Return [X, Y] of the center of cell containing provided text 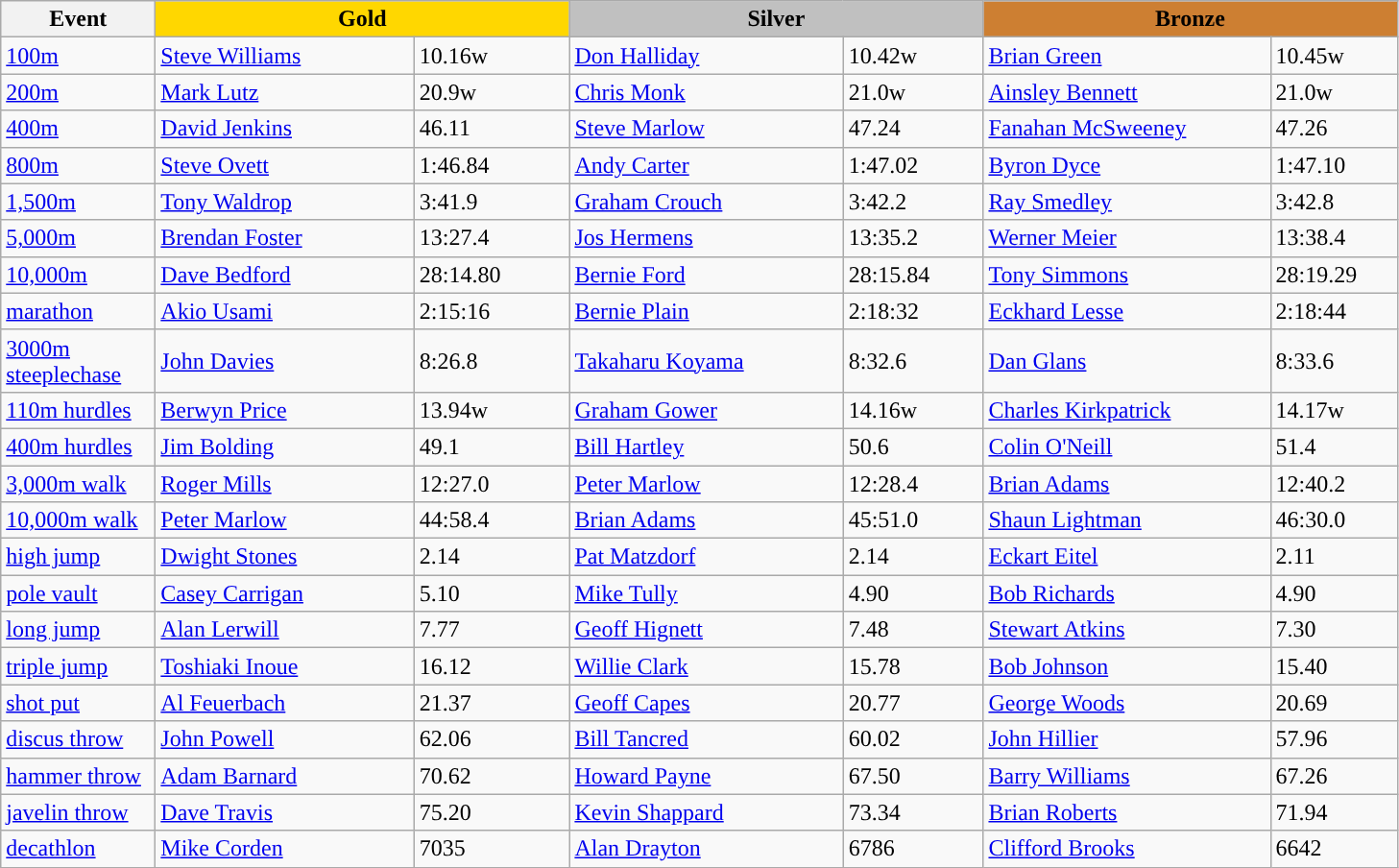
Takaharu Koyama [707, 361]
Graham Crouch [707, 202]
100m [79, 56]
Casey Carrigan [284, 593]
javelin throw [79, 812]
12:40.2 [1334, 483]
67.26 [1334, 776]
Eckart Eitel [1127, 557]
44:58.4 [492, 520]
47.26 [1334, 129]
discus throw [79, 739]
47.24 [913, 129]
28:14.80 [492, 275]
Adam Barnard [284, 776]
15.40 [1334, 666]
10.16w [492, 56]
Fanahan McSweeney [1127, 129]
1:47.02 [913, 165]
21.37 [492, 703]
62.06 [492, 739]
Akio Usami [284, 311]
Mike Corden [284, 849]
Event [79, 19]
Eckhard Lesse [1127, 311]
Brian Roberts [1127, 812]
46:30.0 [1334, 520]
6642 [1334, 849]
Silver [776, 19]
Bob Richards [1127, 593]
George Woods [1127, 703]
3,000m walk [79, 483]
110m hurdles [79, 410]
10,000m [79, 275]
20.69 [1334, 703]
1:46.84 [492, 165]
Dan Glans [1127, 361]
Bernie Plain [707, 311]
Alan Drayton [707, 849]
Jos Hermens [707, 238]
Ainsley Bennett [1127, 92]
Bronze [1191, 19]
Willie Clark [707, 666]
13.94w [492, 410]
Bernie Ford [707, 275]
20.9w [492, 92]
Howard Payne [707, 776]
5.10 [492, 593]
Geoff Hignett [707, 630]
7035 [492, 849]
1,500m [79, 202]
800m [79, 165]
Don Halliday [707, 56]
14.16w [913, 410]
Byron Dyce [1127, 165]
David Jenkins [284, 129]
Dave Bedford [284, 275]
7.77 [492, 630]
Brendan Foster [284, 238]
Graham Gower [707, 410]
Jim Bolding [284, 446]
75.20 [492, 812]
marathon [79, 311]
Kevin Shappard [707, 812]
Colin O'Neill [1127, 446]
Dwight Stones [284, 557]
John Hillier [1127, 739]
14.17w [1334, 410]
decathlon [79, 849]
Pat Matzdorf [707, 557]
200m [79, 92]
12:28.4 [913, 483]
Tony Waldrop [284, 202]
49.1 [492, 446]
Barry Williams [1127, 776]
Clifford Brooks [1127, 849]
triple jump [79, 666]
28:15.84 [913, 275]
John Davies [284, 361]
Stewart Atkins [1127, 630]
Steve Ovett [284, 165]
13:38.4 [1334, 238]
shot put [79, 703]
Werner Meier [1127, 238]
400m [79, 129]
Andy Carter [707, 165]
Gold [363, 19]
2:15:16 [492, 311]
20.77 [913, 703]
3:42.8 [1334, 202]
Tony Simmons [1127, 275]
400m hurdles [79, 446]
5,000m [79, 238]
70.62 [492, 776]
Chris Monk [707, 92]
long jump [79, 630]
Bill Hartley [707, 446]
Ray Smedley [1127, 202]
60.02 [913, 739]
10.42w [913, 56]
Brian Green [1127, 56]
Shaun Lightman [1127, 520]
16.12 [492, 666]
high jump [79, 557]
2:18:32 [913, 311]
71.94 [1334, 812]
13:27.4 [492, 238]
hammer throw [79, 776]
8:32.6 [913, 361]
Steve Marlow [707, 129]
1:47.10 [1334, 165]
Toshiaki Inoue [284, 666]
2:18:44 [1334, 311]
7.48 [913, 630]
Steve Williams [284, 56]
51.4 [1334, 446]
Geoff Capes [707, 703]
John Powell [284, 739]
3000m steeplechase [79, 361]
10.45w [1334, 56]
Dave Travis [284, 812]
Bill Tancred [707, 739]
12:27.0 [492, 483]
Al Feuerbach [284, 703]
3:41.9 [492, 202]
2.11 [1334, 557]
Roger Mills [284, 483]
Mark Lutz [284, 92]
10,000m walk [79, 520]
8:26.8 [492, 361]
3:42.2 [913, 202]
Bob Johnson [1127, 666]
67.50 [913, 776]
6786 [913, 849]
13:35.2 [913, 238]
Mike Tully [707, 593]
57.96 [1334, 739]
46.11 [492, 129]
pole vault [79, 593]
50.6 [913, 446]
45:51.0 [913, 520]
Alan Lerwill [284, 630]
15.78 [913, 666]
Berwyn Price [284, 410]
28:19.29 [1334, 275]
Charles Kirkpatrick [1127, 410]
7.30 [1334, 630]
8:33.6 [1334, 361]
73.34 [913, 812]
